Locate the cell with the specified text and output its [x, y] center coordinate. 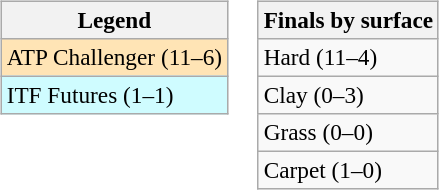
Clay (0–3) [348, 95]
ATP Challenger (11–6) [114, 57]
Legend [114, 20]
Finals by surface [348, 20]
Grass (0–0) [348, 133]
Carpet (1–0) [348, 171]
ITF Futures (1–1) [114, 95]
Hard (11–4) [348, 57]
